Capture the cell that displays the provided text and extract its [x, y] central coordinate. 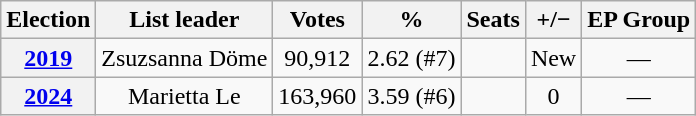
0 [553, 96]
+/− [553, 20]
3.59 (#6) [412, 96]
EP Group [639, 20]
% [412, 20]
163,960 [318, 96]
2.62 (#7) [412, 58]
2024 [48, 96]
Election [48, 20]
Votes [318, 20]
Zsuzsanna Döme [184, 58]
Seats [493, 20]
New [553, 58]
Marietta Le [184, 96]
2019 [48, 58]
List leader [184, 20]
90,912 [318, 58]
